Detect which cell encompasses the target text, then output its (X, Y) center coordinate. 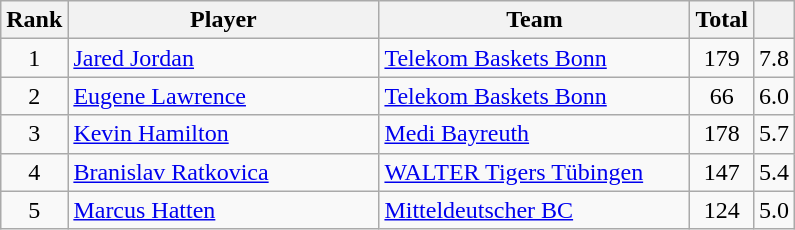
Total (722, 20)
4 (34, 172)
Branislav Ratkovica (224, 172)
Jared Jordan (224, 58)
179 (722, 58)
1 (34, 58)
Mitteldeutscher BC (534, 210)
Marcus Hatten (224, 210)
5.4 (774, 172)
WALTER Tigers Tübingen (534, 172)
66 (722, 96)
5 (34, 210)
5.7 (774, 134)
6.0 (774, 96)
147 (722, 172)
Eugene Lawrence (224, 96)
Player (224, 20)
Kevin Hamilton (224, 134)
2 (34, 96)
5.0 (774, 210)
Rank (34, 20)
Medi Bayreuth (534, 134)
124 (722, 210)
178 (722, 134)
3 (34, 134)
Team (534, 20)
7.8 (774, 58)
